Locate the cell with the specified text and output its (X, Y) center coordinate. 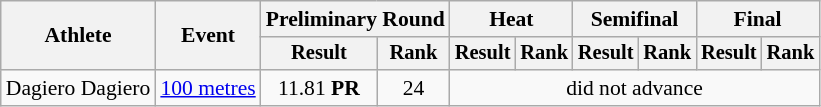
24 (414, 88)
Semifinal (634, 19)
11.81 PR (319, 88)
Final (758, 19)
Dagiero Dagiero (78, 88)
did not advance (634, 88)
Preliminary Round (356, 19)
Heat (512, 19)
Event (208, 36)
100 metres (208, 88)
Athlete (78, 36)
